Identify which cell holds the provided text, then report its (x, y) central coordinate. 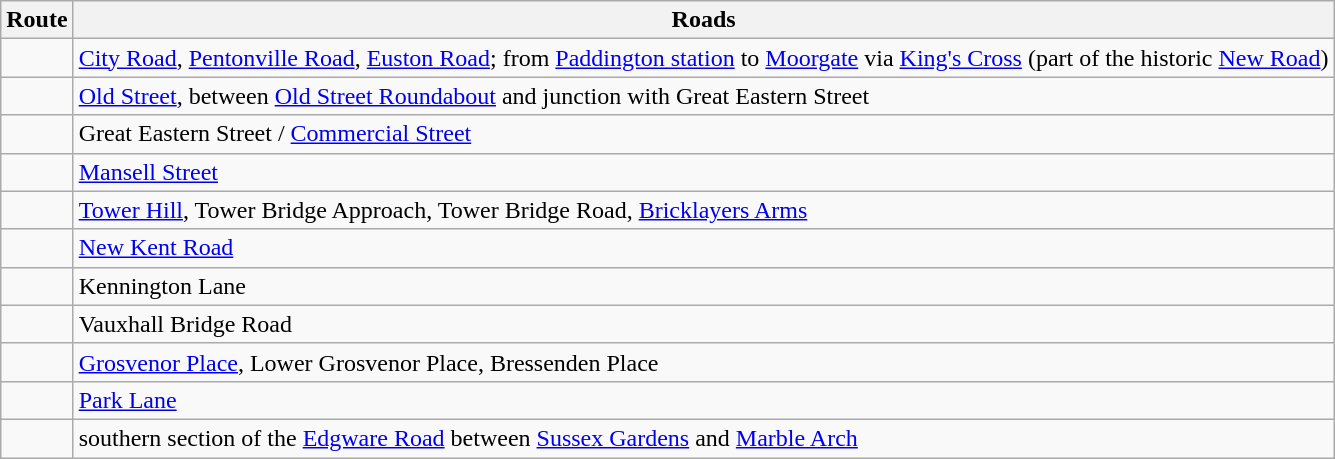
Roads (704, 20)
Old Street, between Old Street Roundabout and junction with Great Eastern Street (704, 96)
Vauxhall Bridge Road (704, 324)
New Kent Road (704, 248)
Grosvenor Place, Lower Grosvenor Place, Bressenden Place (704, 362)
Great Eastern Street / Commercial Street (704, 134)
City Road, Pentonville Road, Euston Road; from Paddington station to Moorgate via King's Cross (part of the historic New Road) (704, 58)
Mansell Street (704, 172)
Kennington Lane (704, 286)
Park Lane (704, 400)
Route (37, 20)
Tower Hill, Tower Bridge Approach, Tower Bridge Road, Bricklayers Arms (704, 210)
southern section of the Edgware Road between Sussex Gardens and Marble Arch (704, 438)
